Search for the cell housing the specified text and yield its (x, y) center coordinate. 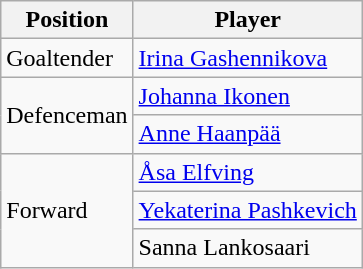
Position (67, 20)
Forward (67, 210)
Defenceman (67, 115)
Åsa Elfving (248, 172)
Player (248, 20)
Anne Haanpää (248, 134)
Yekaterina Pashkevich (248, 210)
Johanna Ikonen (248, 96)
Goaltender (67, 58)
Irina Gashennikova (248, 58)
Sanna Lankosaari (248, 248)
